Determine the [x, y] coordinate at the center of the cell enclosing the given text.  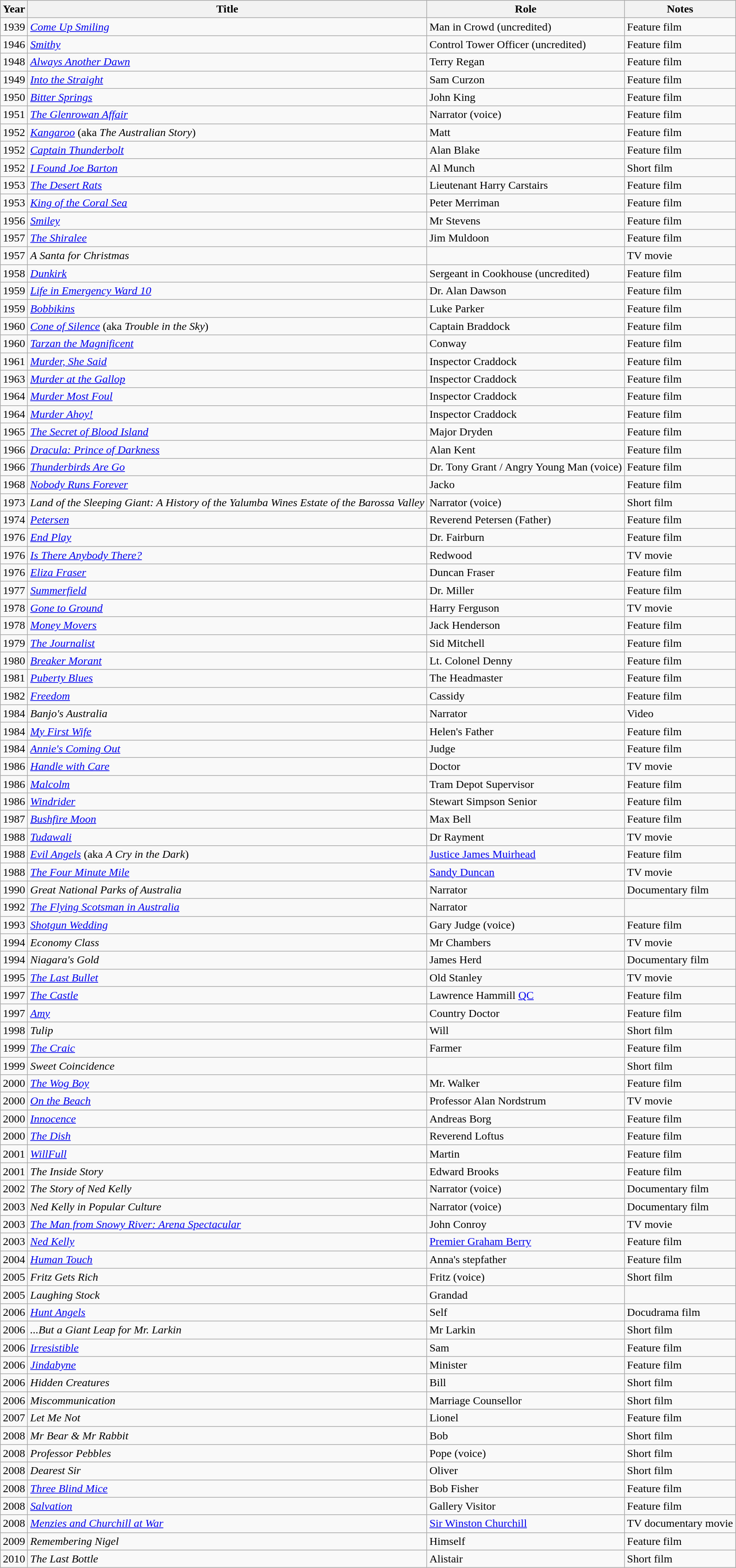
Bushfire Moon [227, 819]
Laughing Stock [227, 1295]
Always Another Dawn [227, 62]
Cone of Silence (aka Trouble in the Sky) [227, 326]
1958 [14, 273]
Peter Merriman [526, 203]
Mr. Walker [526, 1084]
Role [526, 9]
Helen's Father [526, 731]
Irresistible [227, 1348]
Edward Brooks [526, 1171]
Minister [526, 1365]
Reverend Petersen (Father) [526, 520]
Amy [227, 1013]
1987 [14, 819]
Bobbikins [227, 309]
Jacko [526, 484]
Smiley [227, 221]
1951 [14, 115]
Judge [526, 749]
Ned Kelly in Popular Culture [227, 1207]
Banjo's Australia [227, 713]
1949 [14, 80]
Jack Henderson [526, 626]
Captain Braddock [526, 326]
Oliver [526, 1471]
Farmer [526, 1048]
Cassidy [526, 696]
Justice James Muirhead [526, 855]
King of the Coral Sea [227, 203]
1963 [14, 379]
Captain Thunderbolt [227, 150]
The Shiralee [227, 238]
Martin [526, 1154]
Life in Emergency Ward 10 [227, 291]
1993 [14, 925]
The Castle [227, 995]
1992 [14, 907]
Major Dryden [526, 432]
Anna's stepfather [526, 1259]
Sid Mitchell [526, 643]
Duncan Fraser [526, 573]
Video [680, 713]
Great National Parks of Australia [227, 890]
Alan Kent [526, 449]
Year [14, 9]
Lionel [526, 1418]
Alan Blake [526, 150]
Smithy [227, 44]
Dearest Sir [227, 1471]
Dr. Miller [526, 590]
My First Wife [227, 731]
Evil Angels (aka A Cry in the Dark) [227, 855]
Bitter Springs [227, 97]
Grandad [526, 1295]
The Craic [227, 1048]
Mr Bear & Mr Rabbit [227, 1436]
Murder Most Foul [227, 397]
Title [227, 9]
Jim Muldoon [526, 238]
Conway [526, 344]
Tudawali [227, 837]
Lawrence Hammill QC [526, 995]
Dunkirk [227, 273]
Into the Straight [227, 80]
Summerfield [227, 590]
Murder, She Said [227, 361]
The Story of Ned Kelly [227, 1189]
Country Doctor [526, 1013]
Three Blind Mice [227, 1488]
Stewart Simpson Senior [526, 802]
Al Munch [526, 167]
On the Beach [227, 1101]
Thunderbirds Are Go [227, 467]
Windrider [227, 802]
2007 [14, 1418]
Sir Winston Churchill [526, 1524]
Bob [526, 1436]
Is There Anybody There? [227, 555]
Mr Chambers [526, 942]
Miscommunication [227, 1401]
Let Me Not [227, 1418]
Economy Class [227, 942]
I Found Joe Barton [227, 167]
Land of the Sleeping Giant: A History of the Yalumba Wines Estate of the Barossa Valley [227, 502]
Sam Curzon [526, 80]
Human Touch [227, 1259]
Tarzan the Magnificent [227, 344]
2002 [14, 1189]
The Four Minute Mile [227, 872]
1946 [14, 44]
Alistair [526, 1559]
2004 [14, 1259]
Annie's Coming Out [227, 749]
The Wog Boy [227, 1084]
The Inside Story [227, 1171]
Come Up Smiling [227, 27]
Pope (voice) [526, 1453]
1956 [14, 221]
1961 [14, 361]
Marriage Counsellor [526, 1401]
Jindabyne [227, 1365]
The Last Bottle [227, 1559]
1974 [14, 520]
A Santa for Christmas [227, 256]
Petersen [227, 520]
Luke Parker [526, 309]
Bob Fisher [526, 1488]
Shotgun Wedding [227, 925]
The Man from Snowy River: Arena Spectacular [227, 1224]
Remembering Nigel [227, 1541]
Salvation [227, 1506]
Notes [680, 9]
Murder Ahoy! [227, 414]
Docudrama film [680, 1312]
Bill [526, 1383]
Andreas Borg [526, 1119]
The Glenrowan Affair [227, 115]
Tram Depot Supervisor [526, 784]
1990 [14, 890]
Doctor [526, 766]
Dr. Tony Grant / Angry Young Man (voice) [526, 467]
2009 [14, 1541]
Premier Graham Berry [526, 1242]
Old Stanley [526, 978]
Fritz Gets Rich [227, 1277]
1995 [14, 978]
Niagara's Gold [227, 960]
Professor Pebbles [227, 1453]
1998 [14, 1030]
End Play [227, 538]
Tulip [227, 1030]
The Secret of Blood Island [227, 432]
Terry Regan [526, 62]
1950 [14, 97]
2010 [14, 1559]
Malcolm [227, 784]
1982 [14, 696]
Gallery Visitor [526, 1506]
Self [526, 1312]
1980 [14, 661]
The Desert Rats [227, 185]
Sandy Duncan [526, 872]
Sergeant in Cookhouse (uncredited) [526, 273]
John King [526, 97]
Hidden Creatures [227, 1383]
Lt. Colonel Denny [526, 661]
TV documentary movie [680, 1524]
Handle with Care [227, 766]
Dracula: Prince of Darkness [227, 449]
1979 [14, 643]
Gone to Ground [227, 608]
1977 [14, 590]
The Journalist [227, 643]
Control Tower Officer (uncredited) [526, 44]
1965 [14, 432]
1981 [14, 678]
The Flying Scotsman in Australia [227, 907]
Man in Crowd (uncredited) [526, 27]
Sam [526, 1348]
Menzies and Churchill at War [227, 1524]
1968 [14, 484]
1939 [14, 27]
The Dish [227, 1136]
Fritz (voice) [526, 1277]
Himself [526, 1541]
Eliza Fraser [227, 573]
1948 [14, 62]
Nobody Runs Forever [227, 484]
Will [526, 1030]
Redwood [526, 555]
John Conroy [526, 1224]
Puberty Blues [227, 678]
WillFull [227, 1154]
Matt [526, 132]
Lieutenant Harry Carstairs [526, 185]
Mr Stevens [526, 221]
Reverend Loftus [526, 1136]
Dr. Alan Dawson [526, 291]
Breaker Morant [227, 661]
Max Bell [526, 819]
Innocence [227, 1119]
Hunt Angels [227, 1312]
Ned Kelly [227, 1242]
...But a Giant Leap for Mr. Larkin [227, 1330]
Dr. Fairburn [526, 538]
Gary Judge (voice) [526, 925]
Murder at the Gallop [227, 379]
Sweet Coincidence [227, 1066]
Professor Alan Nordstrum [526, 1101]
The Last Bullet [227, 978]
Mr Larkin [526, 1330]
Harry Ferguson [526, 608]
Freedom [227, 696]
The Headmaster [526, 678]
1973 [14, 502]
Kangaroo (aka The Australian Story) [227, 132]
James Herd [526, 960]
Dr Rayment [526, 837]
Money Movers [227, 626]
